Pinpoint the cell where the given text exists, returning its (x, y) midpoint coordinate. 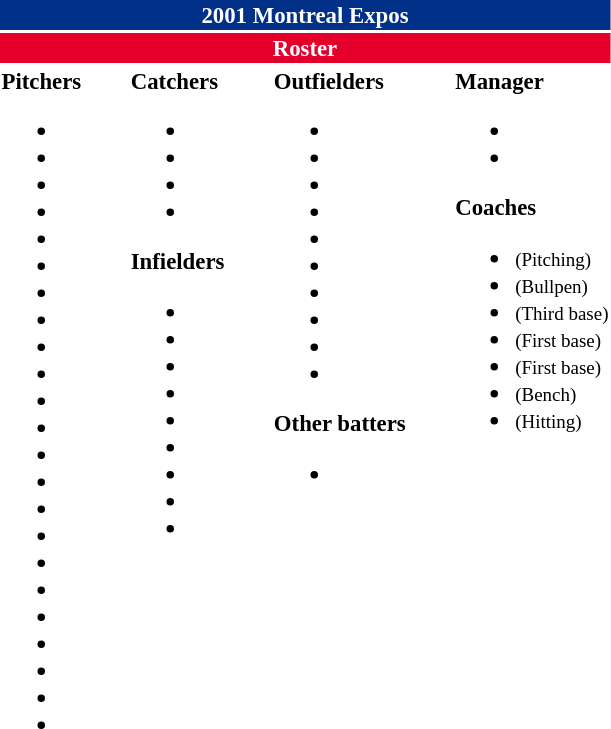
Roster (305, 48)
2001 Montreal Expos (305, 15)
